Detect which cell encompasses the target text, then output its [X, Y] center coordinate. 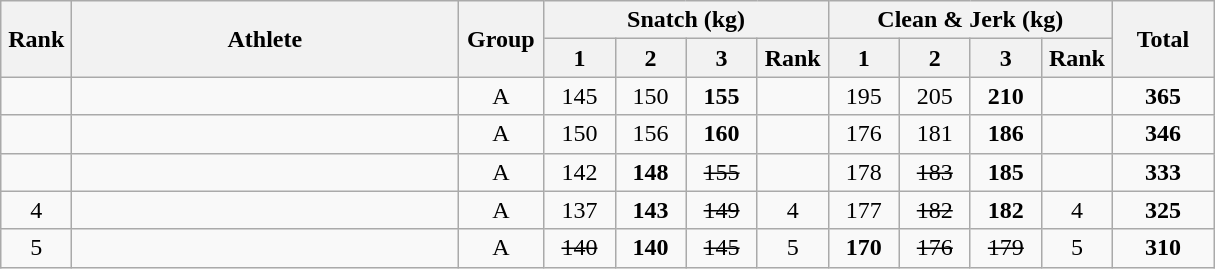
Clean & Jerk (kg) [970, 20]
195 [864, 96]
365 [1162, 96]
177 [864, 210]
346 [1162, 134]
160 [722, 134]
185 [1006, 172]
156 [650, 134]
Snatch (kg) [686, 20]
183 [934, 172]
210 [1006, 96]
149 [722, 210]
333 [1162, 172]
186 [1006, 134]
181 [934, 134]
Athlete [265, 39]
137 [580, 210]
310 [1162, 248]
179 [1006, 248]
148 [650, 172]
142 [580, 172]
178 [864, 172]
Group [501, 39]
170 [864, 248]
205 [934, 96]
325 [1162, 210]
143 [650, 210]
Total [1162, 39]
